Output the [x, y] coordinate of the center of the cell containing the given text.  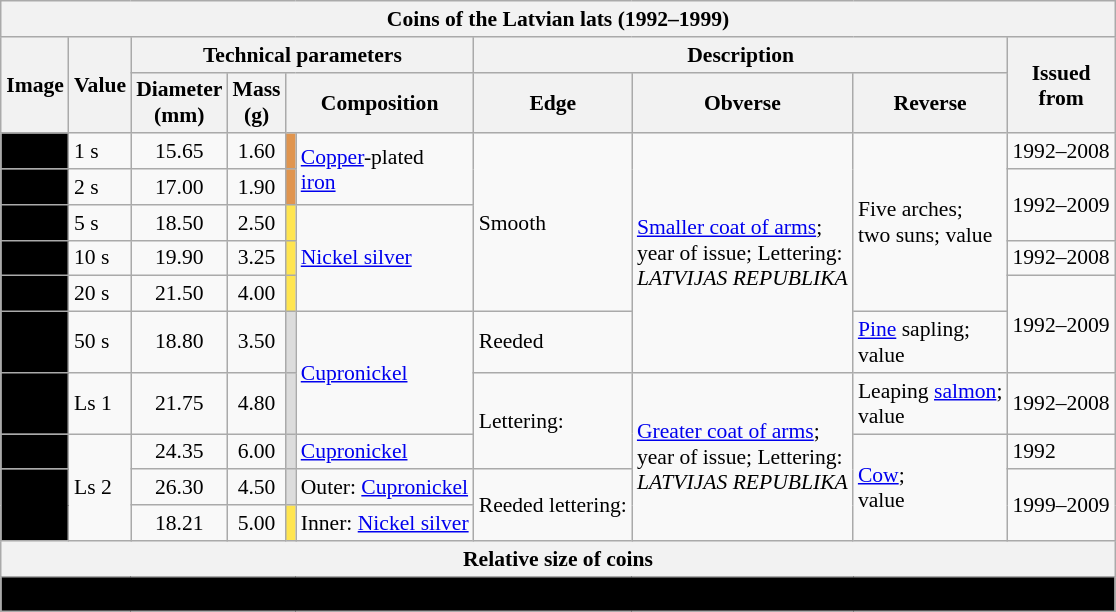
3.50 [256, 342]
Image [35, 84]
Lettering: [553, 420]
Outer: Cupronickel [385, 487]
Obverse [742, 102]
Mass(g) [256, 102]
Five arches;two suns; value [930, 222]
26.30 [179, 487]
19.90 [179, 258]
50 s [100, 342]
2 s [100, 187]
18.80 [179, 342]
Ls 2 [100, 488]
20 s [100, 294]
3.25 [256, 258]
Reeded lettering: [553, 504]
Value [100, 84]
5.00 [256, 523]
1992 [1060, 452]
4.80 [256, 402]
6.00 [256, 452]
Nickel silver [385, 258]
Reeded [553, 342]
18.21 [179, 523]
Copper-platediron [385, 168]
1.90 [256, 187]
Issuedfrom [1060, 84]
5 s [100, 222]
Cow;value [930, 488]
1 s [100, 151]
21.50 [179, 294]
Inner: Nickel silver [385, 523]
Description [741, 54]
Edge [553, 102]
Reverse [930, 102]
24.35 [179, 452]
18.50 [179, 222]
Smaller coat of arms;year of issue; Lettering:LATVIJAS REPUBLIKA [742, 252]
Pine sapling;value [930, 342]
Coins of the Latvian lats (1992–1999) [558, 19]
21.75 [179, 402]
4.00 [256, 294]
2.50 [256, 222]
1.60 [256, 151]
Relative size of coins [558, 558]
Smooth [553, 222]
Greater coat of arms;year of issue; Lettering:LATVIJAS REPUBLIKA [742, 456]
15.65 [179, 151]
4.50 [256, 487]
Leaping salmon;value [930, 402]
Ls 1 [100, 402]
Composition [380, 102]
Technical parameters [302, 54]
Diameter(mm) [179, 102]
10 s [100, 258]
17.00 [179, 187]
1999–2009 [1060, 504]
